Return the (X, Y) coordinate for the center point of the cell that contains the specified text.  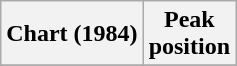
Chart (1984) (72, 34)
Peakposition (189, 34)
